Provide the [x, y] coordinate of the cell's center where the given text is located.  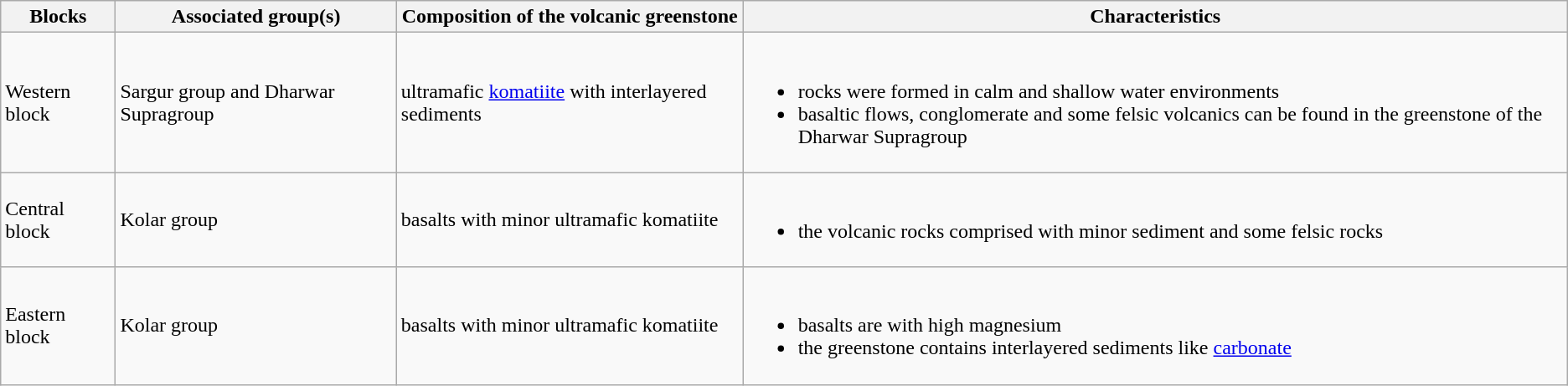
Eastern block [59, 326]
Central block [59, 219]
Characteristics [1155, 17]
the volcanic rocks comprised with minor sediment and some felsic rocks [1155, 219]
Blocks [59, 17]
Associated group(s) [256, 17]
Western block [59, 102]
Sargur group and Dharwar Supragroup [256, 102]
ultramafic komatiite with interlayered sediments [570, 102]
basalts are with high magnesiumthe greenstone contains interlayered sediments like carbonate [1155, 326]
Composition of the volcanic greenstone [570, 17]
